Provide the [x, y] coordinate of the cell's center where the given text is located.  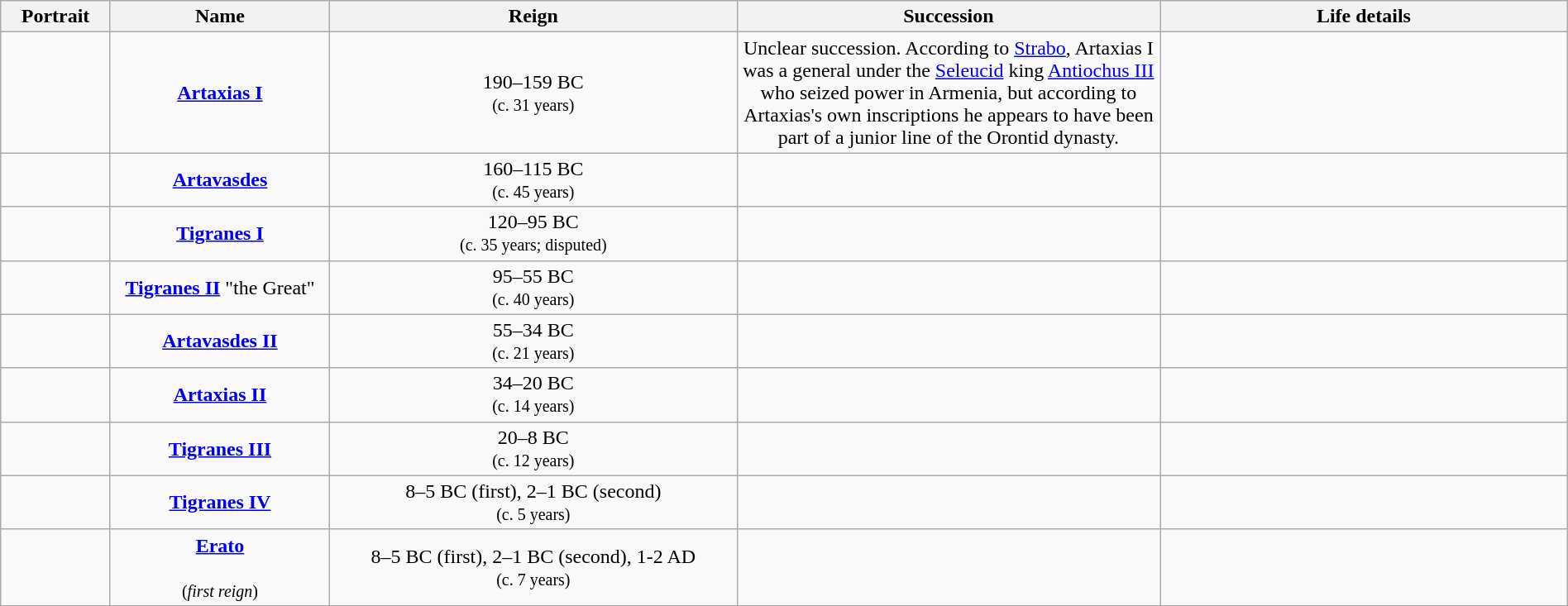
Erato(first reign) [220, 567]
8–5 BC (first), 2–1 BC (second), 1-2 AD(c. 7 years) [534, 567]
Tigranes II "the Great" [220, 288]
Tigranes III [220, 448]
160–115 BC(c. 45 years) [534, 180]
55–34 BC(c. 21 years) [534, 341]
34–20 BC(c. 14 years) [534, 395]
8–5 BC (first), 2–1 BC (second)(c. 5 years) [534, 503]
120–95 BC(c. 35 years; disputed) [534, 233]
Reign [534, 17]
Artaxias I [220, 93]
Artavasdes [220, 180]
Tigranes I [220, 233]
Portrait [56, 17]
190–159 BC(c. 31 years) [534, 93]
20–8 BC(c. 12 years) [534, 448]
Tigranes IV [220, 503]
Life details [1365, 17]
Artavasdes II [220, 341]
Name [220, 17]
95–55 BC(c. 40 years) [534, 288]
Succession [949, 17]
Artaxias II [220, 395]
